Search for the cell housing the specified text and yield its (x, y) center coordinate. 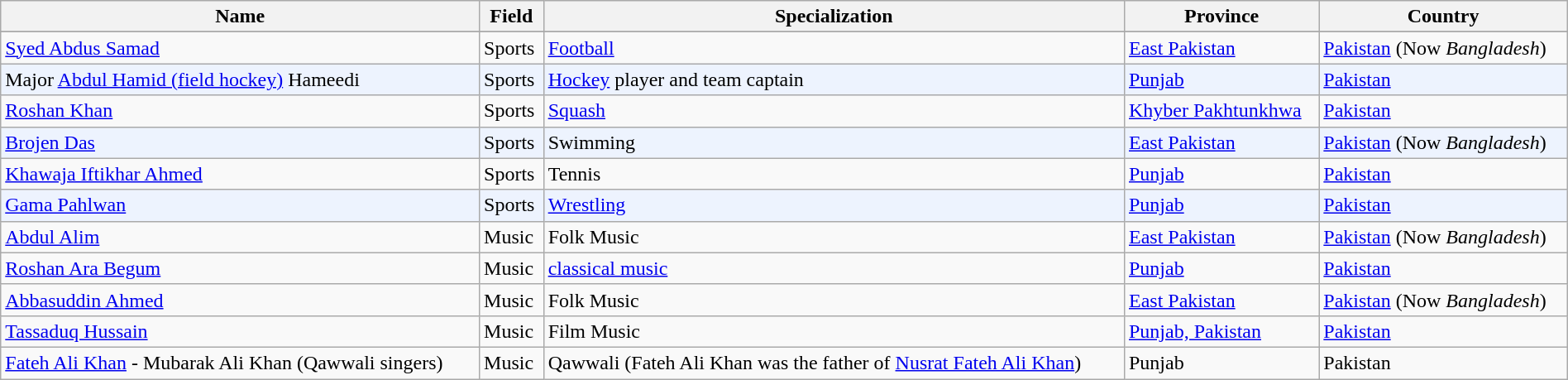
Field (512, 17)
Squash (834, 111)
Syed Abdus Samad (240, 48)
classical music (834, 268)
Country (1443, 17)
Hockey player and team captain (834, 79)
Qawwali (Fateh Ali Khan was the father of Nusrat Fateh Ali Khan) (834, 363)
Wrestling (834, 205)
Major Abdul Hamid (field hockey) Hameedi (240, 79)
Punjab, Pakistan (1221, 331)
Brojen Das (240, 142)
Abdul Alim (240, 237)
Film Music (834, 331)
Tassaduq Hussain (240, 331)
Abbasuddin Ahmed (240, 300)
Province (1221, 17)
Swimming (834, 142)
Name (240, 17)
Gama Pahlwan (240, 205)
Roshan Khan (240, 111)
Specialization (834, 17)
Tennis (834, 174)
Fateh Ali Khan - Mubarak Ali Khan (Qawwali singers) (240, 363)
Khyber Pakhtunkhwa (1221, 111)
Roshan Ara Begum (240, 268)
Football (834, 48)
Khawaja Iftikhar Ahmed (240, 174)
